Detect which cell encompasses the target text, then output its [x, y] center coordinate. 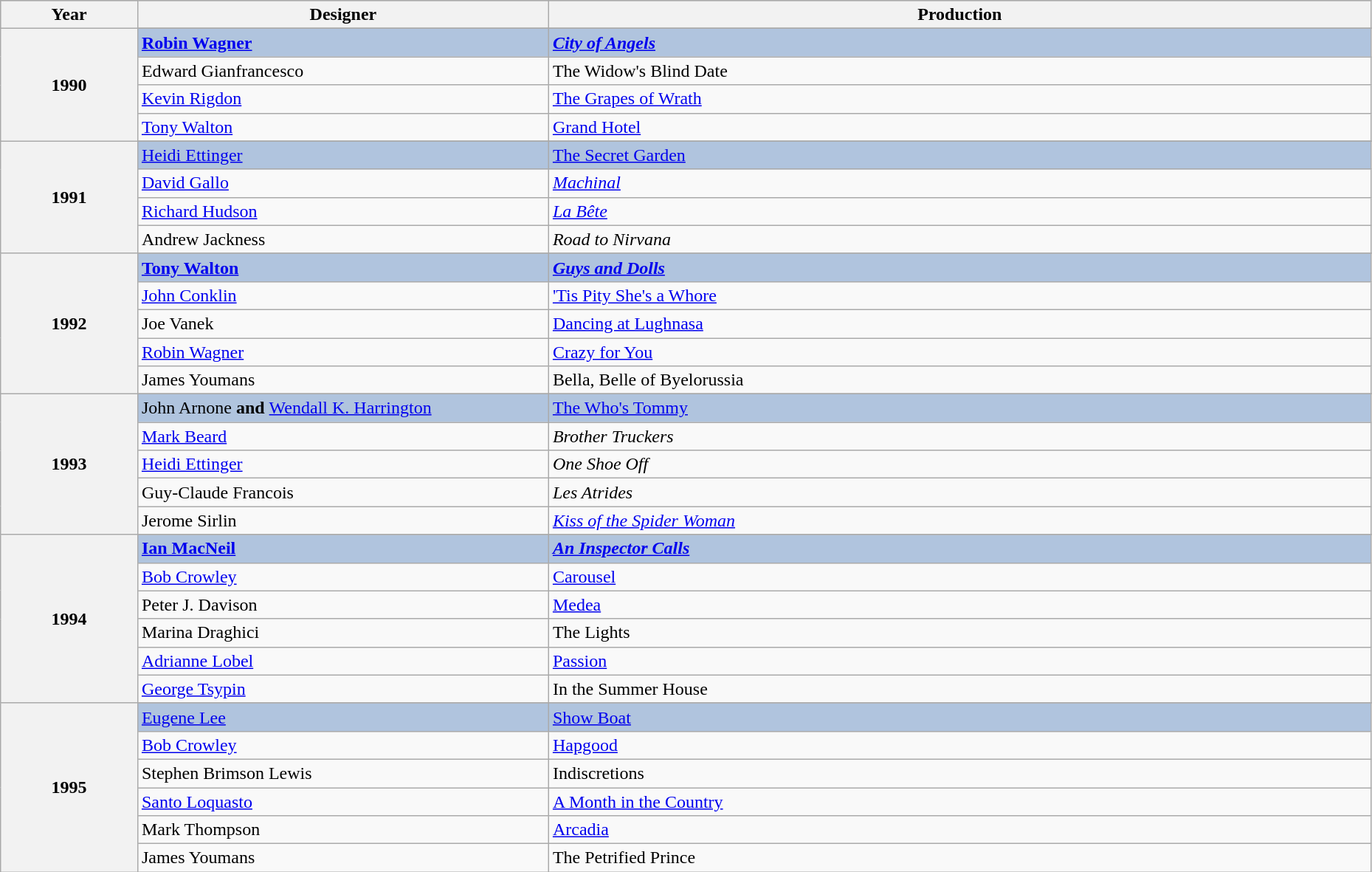
City of Angels [959, 43]
1990 [69, 85]
One Shoe Off [959, 464]
Carousel [959, 577]
Medea [959, 605]
Year [69, 15]
Edward Gianfrancesco [342, 71]
Show Boat [959, 717]
An Inspector Calls [959, 549]
Adrianne Lobel [342, 661]
1993 [69, 464]
Machinal [959, 183]
Kevin Rigdon [342, 99]
1991 [69, 197]
1994 [69, 619]
Designer [342, 15]
Mark Beard [342, 436]
La Bête [959, 211]
The Widow's Blind Date [959, 71]
Road to Nirvana [959, 239]
Richard Hudson [342, 211]
John Arnone and Wendall K. Harrington [342, 408]
Hapgood [959, 745]
Andrew Jackness [342, 239]
Guy-Claude Francois [342, 492]
Marina Draghici [342, 633]
Crazy for You [959, 352]
Grand Hotel [959, 127]
Peter J. Davison [342, 605]
Santo Loquasto [342, 801]
Indiscretions [959, 773]
The Secret Garden [959, 155]
George Tsypin [342, 689]
1992 [69, 323]
David Gallo [342, 183]
Brother Truckers [959, 436]
Arcadia [959, 830]
A Month in the Country [959, 801]
1995 [69, 787]
Ian MacNeil [342, 549]
Les Atrides [959, 492]
Mark Thompson [342, 830]
Bella, Belle of Byelorussia [959, 380]
John Conklin [342, 295]
Dancing at Lughnasa [959, 323]
The Petrified Prince [959, 858]
Kiss of the Spider Woman [959, 521]
The Who's Tommy [959, 408]
Eugene Lee [342, 717]
Guys and Dolls [959, 267]
Passion [959, 661]
In the Summer House [959, 689]
Stephen Brimson Lewis [342, 773]
Joe Vanek [342, 323]
The Grapes of Wrath [959, 99]
Jerome Sirlin [342, 521]
'Tis Pity She's a Whore [959, 295]
Production [959, 15]
The Lights [959, 633]
